Return the (X, Y) coordinate for the center point of the cell that contains the specified text.  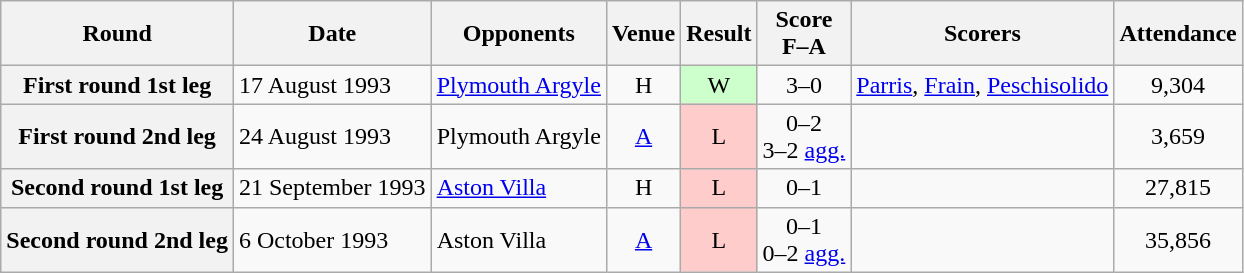
0–23–2 agg. (804, 136)
3,659 (1178, 136)
0–1 (804, 188)
First round 1st leg (118, 85)
ScoreF–A (804, 34)
Scorers (982, 34)
Second round 2nd leg (118, 240)
17 August 1993 (332, 85)
First round 2nd leg (118, 136)
35,856 (1178, 240)
Opponents (518, 34)
21 September 1993 (332, 188)
Attendance (1178, 34)
24 August 1993 (332, 136)
Second round 1st leg (118, 188)
27,815 (1178, 188)
W (719, 85)
6 October 1993 (332, 240)
Parris, Frain, Peschisolido (982, 85)
Date (332, 34)
0–10–2 agg. (804, 240)
9,304 (1178, 85)
Result (719, 34)
Venue (643, 34)
3–0 (804, 85)
Round (118, 34)
